Find where the given text appears and provide that cell's center as (X, Y) coordinate. 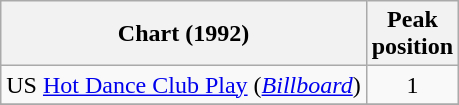
Peakposition (412, 34)
1 (412, 85)
Chart (1992) (184, 34)
US Hot Dance Club Play (Billboard) (184, 85)
